For the text-containing cell, return its midpoint in (x, y) coordinate format. 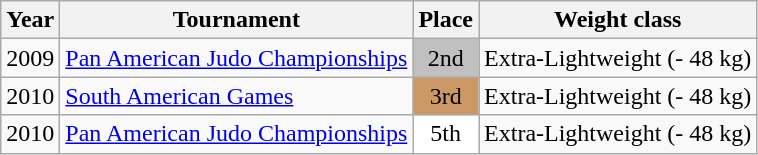
2009 (30, 58)
2nd (446, 58)
South American Games (236, 96)
Year (30, 20)
Place (446, 20)
Weight class (618, 20)
Tournament (236, 20)
3rd (446, 96)
5th (446, 134)
